Return the [X, Y] coordinate for the center point of the cell that contains the specified text.  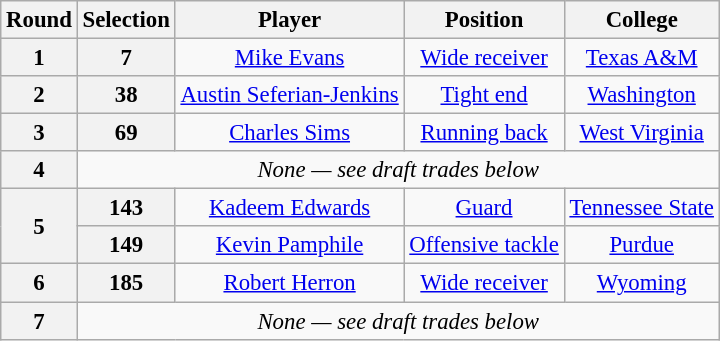
Position [484, 20]
6 [39, 283]
Robert Herron [290, 283]
Austin Seferian-Jenkins [290, 95]
Washington [642, 95]
Mike Evans [290, 58]
College [642, 20]
5 [39, 226]
Texas A&M [642, 58]
149 [126, 245]
Purdue [642, 245]
Offensive tackle [484, 245]
2 [39, 95]
Player [290, 20]
Selection [126, 20]
143 [126, 208]
Tight end [484, 95]
Round [39, 20]
Charles Sims [290, 133]
Kadeem Edwards [290, 208]
38 [126, 95]
3 [39, 133]
West Virginia [642, 133]
185 [126, 283]
Guard [484, 208]
Wyoming [642, 283]
1 [39, 58]
69 [126, 133]
Running back [484, 133]
4 [39, 170]
Kevin Pamphile [290, 245]
Tennessee State [642, 208]
